For the text-containing cell, return its midpoint in (x, y) coordinate format. 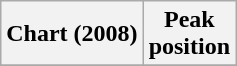
Peakposition (189, 34)
Chart (2008) (72, 34)
